Extract the [X, Y] coordinate from the center of the cell holding the provided text.  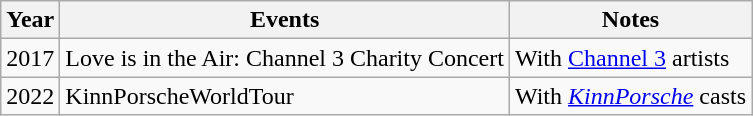
Notes [630, 20]
KinnPorscheWorldTour [285, 96]
Love is in the Air: Channel 3 Charity Concert [285, 58]
2017 [30, 58]
2022 [30, 96]
Events [285, 20]
Year [30, 20]
With KinnPorsche casts [630, 96]
With Channel 3 artists [630, 58]
